For the text-containing cell, return its midpoint in (X, Y) coordinate format. 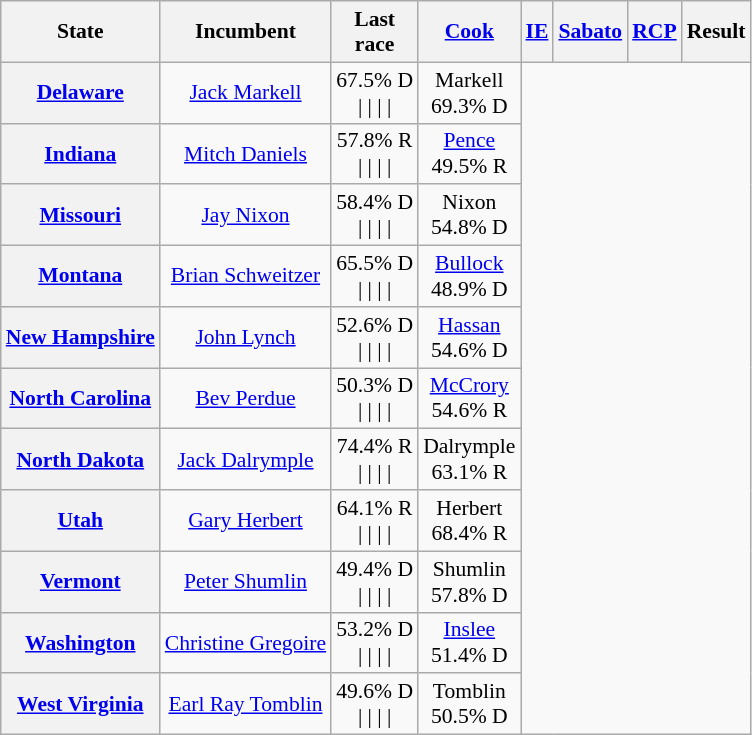
52.6% D| | | | (374, 338)
Missouri (80, 216)
67.5% D| | | | (374, 92)
Washington (80, 642)
58.4% D| | | | (374, 216)
Result (716, 32)
Jay Nixon (246, 216)
State (80, 32)
Dalrymple63.1% R (469, 460)
Lastrace (374, 32)
RCP (654, 32)
Delaware (80, 92)
50.3% D| | | | (374, 398)
Inslee51.4% D (469, 642)
Sabato (590, 32)
Nixon54.8% D (469, 216)
West Virginia (80, 704)
McCrory54.6% R (469, 398)
Vermont (80, 582)
64.1% R| | | | (374, 520)
Markell69.3% D (469, 92)
Brian Schweitzer (246, 276)
Pence49.5% R (469, 154)
North Carolina (80, 398)
Bullock48.9% D (469, 276)
Christine Gregoire (246, 642)
Earl Ray Tomblin (246, 704)
Mitch Daniels (246, 154)
New Hampshire (80, 338)
Incumbent (246, 32)
Montana (80, 276)
North Dakota (80, 460)
John Lynch (246, 338)
IE (538, 32)
Indiana (80, 154)
Shumlin57.8% D (469, 582)
53.2% D| | | | (374, 642)
Peter Shumlin (246, 582)
57.8% R| | | | (374, 154)
Gary Herbert (246, 520)
Hassan54.6% D (469, 338)
49.4% D| | | | (374, 582)
Utah (80, 520)
Cook (469, 32)
Jack Dalrymple (246, 460)
Herbert68.4% R (469, 520)
Tomblin50.5% D (469, 704)
74.4% R| | | | (374, 460)
49.6% D| | | | (374, 704)
Jack Markell (246, 92)
65.5% D| | | | (374, 276)
Bev Perdue (246, 398)
